Provide the [x, y] coordinate of the cell's center where the given text is located.  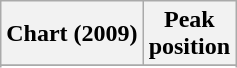
Chart (2009) [72, 34]
Peakposition [189, 34]
